Identify which cell holds the provided text, then report its (x, y) central coordinate. 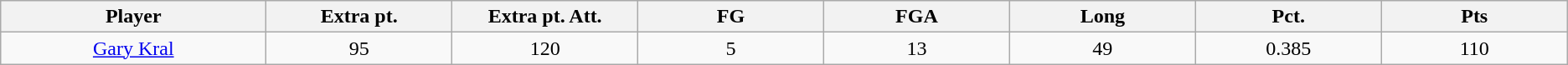
Long (1102, 17)
Player (134, 17)
Gary Kral (134, 48)
13 (916, 48)
Extra pt. (359, 17)
95 (359, 48)
120 (545, 48)
0.385 (1288, 48)
Extra pt. Att. (545, 17)
Pct. (1288, 17)
5 (731, 48)
FGA (916, 17)
110 (1474, 48)
Pts (1474, 17)
FG (731, 17)
49 (1102, 48)
